Extract the [x, y] coordinate from the center of the cell holding the provided text.  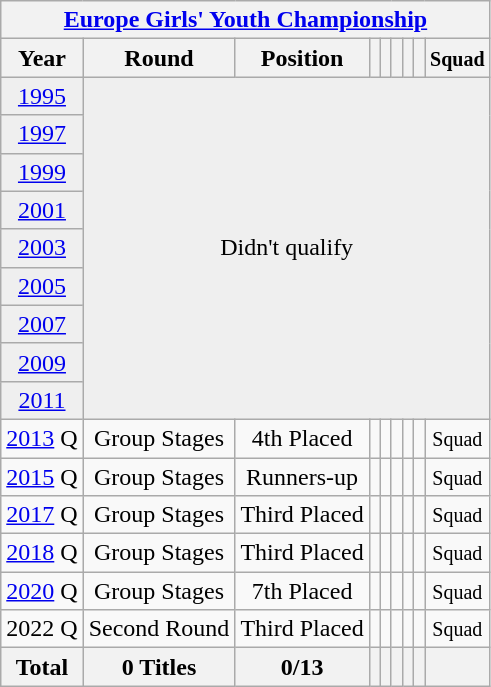
Round [159, 58]
2013 Q [42, 438]
4th Placed [302, 438]
2020 Q [42, 591]
7th Placed [302, 591]
Year [42, 58]
Runners-up [302, 477]
2011 [42, 400]
0 Titles [159, 667]
1997 [42, 134]
2009 [42, 362]
1999 [42, 172]
2015 Q [42, 477]
Position [302, 58]
0/13 [302, 667]
2017 Q [42, 515]
1995 [42, 96]
2007 [42, 324]
2001 [42, 210]
Second Round [159, 629]
Total [42, 667]
2022 Q [42, 629]
Europe Girls' Youth Championship [246, 20]
Didn't qualify [286, 248]
2005 [42, 286]
2003 [42, 248]
2018 Q [42, 553]
